Extract the (X, Y) coordinate from the center of the cell holding the provided text.  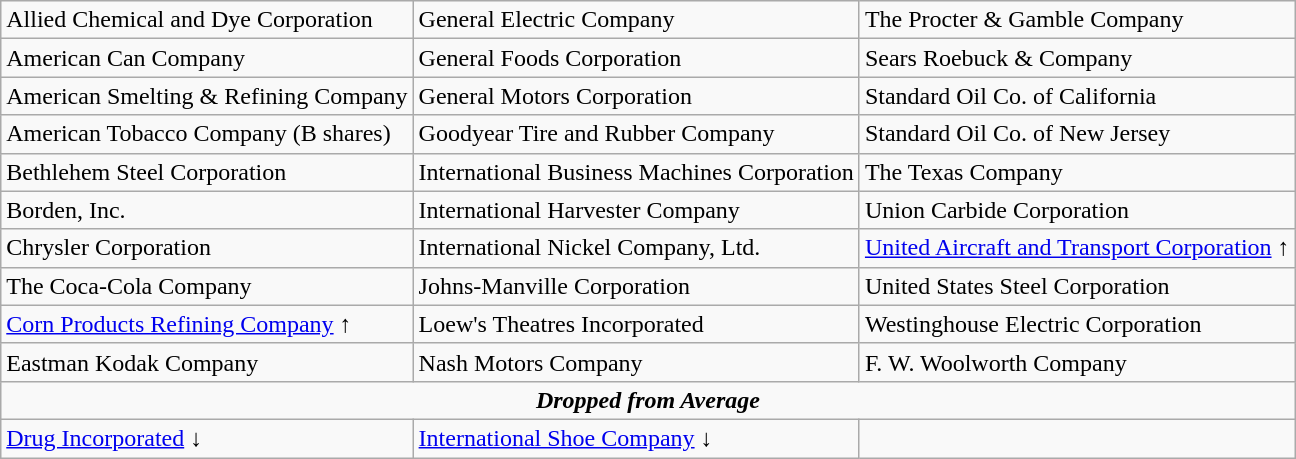
American Smelting & Refining Company (207, 96)
Union Carbide Corporation (1077, 210)
United States Steel Corporation (1077, 286)
Loew's Theatres Incorporated (636, 324)
American Tobacco Company (B shares) (207, 134)
Eastman Kodak Company (207, 362)
Corn Products Refining Company ↑ (207, 324)
Sears Roebuck & Company (1077, 58)
Allied Chemical and Dye Corporation (207, 20)
General Electric Company (636, 20)
The Texas Company (1077, 172)
Johns-Manville Corporation (636, 286)
Westinghouse Electric Corporation (1077, 324)
International Business Machines Corporation (636, 172)
Standard Oil Co. of California (1077, 96)
Borden, Inc. (207, 210)
Standard Oil Co. of New Jersey (1077, 134)
Dropped from Average (648, 400)
International Nickel Company, Ltd. (636, 248)
Nash Motors Company (636, 362)
International Shoe Company ↓ (636, 438)
International Harvester Company (636, 210)
Chrysler Corporation (207, 248)
The Coca-Cola Company (207, 286)
American Can Company (207, 58)
General Motors Corporation (636, 96)
F. W. Woolworth Company (1077, 362)
Goodyear Tire and Rubber Company (636, 134)
Bethlehem Steel Corporation (207, 172)
General Foods Corporation (636, 58)
United Aircraft and Transport Corporation ↑ (1077, 248)
Drug Incorporated ↓ (207, 438)
The Procter & Gamble Company (1077, 20)
